Determine the (X, Y) coordinate at the center of the cell enclosing the given text.  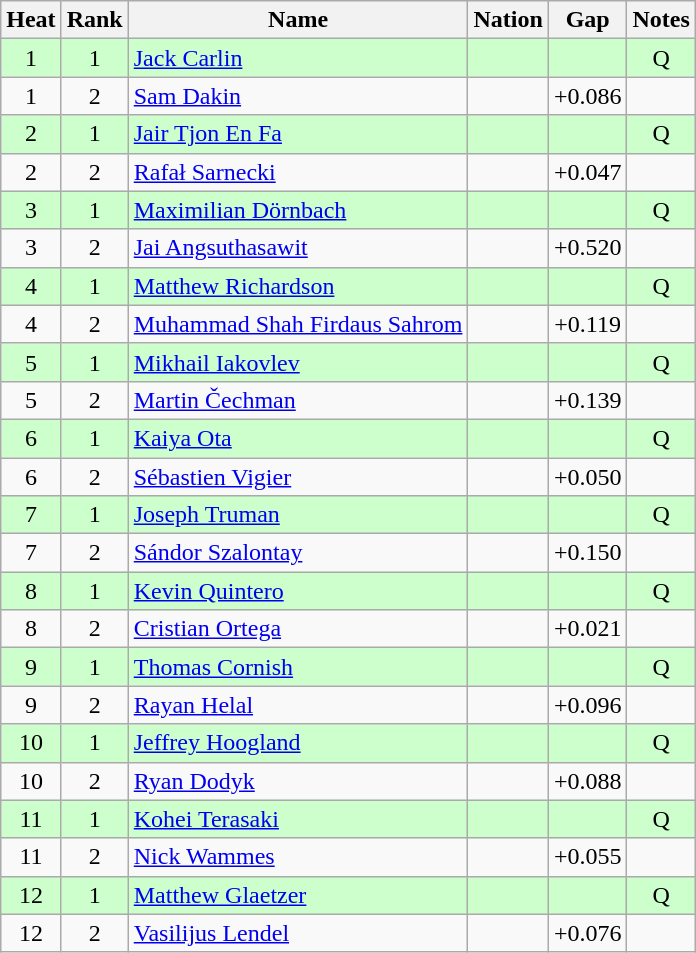
Maximilian Dörnbach (298, 210)
Notes (661, 20)
Rayan Helal (298, 705)
Rank (94, 20)
Kaiya Ota (298, 438)
Heat (31, 20)
+0.076 (588, 933)
Matthew Richardson (298, 286)
Rafał Sarnecki (298, 172)
Thomas Cornish (298, 667)
Mikhail Iakovlev (298, 362)
Vasilijus Lendel (298, 933)
Sándor Szalontay (298, 553)
+0.021 (588, 629)
Nick Wammes (298, 857)
Muhammad Shah Firdaus Sahrom (298, 324)
+0.047 (588, 172)
Ryan Dodyk (298, 781)
Nation (508, 20)
+0.055 (588, 857)
Jeffrey Hoogland (298, 743)
+0.050 (588, 477)
+0.096 (588, 705)
+0.088 (588, 781)
Name (298, 20)
Joseph Truman (298, 515)
Sam Dakin (298, 96)
+0.119 (588, 324)
Sébastien Vigier (298, 477)
+0.086 (588, 96)
Kevin Quintero (298, 591)
Kohei Terasaki (298, 819)
Jack Carlin (298, 58)
Jai Angsuthasawit (298, 248)
+0.150 (588, 553)
+0.139 (588, 400)
+0.520 (588, 248)
Martin Čechman (298, 400)
Cristian Ortega (298, 629)
Matthew Glaetzer (298, 895)
Gap (588, 20)
Jair Tjon En Fa (298, 134)
